Capture the cell that displays the provided text and extract its (x, y) central coordinate. 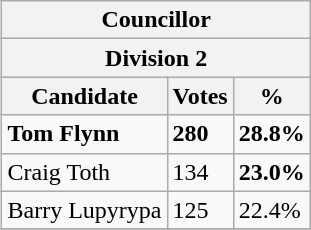
Tom Flynn (84, 134)
Councillor (156, 20)
% (272, 96)
125 (200, 210)
Candidate (84, 96)
28.8% (272, 134)
Barry Lupyrypa (84, 210)
Division 2 (156, 58)
23.0% (272, 172)
280 (200, 134)
134 (200, 172)
Votes (200, 96)
Craig Toth (84, 172)
22.4% (272, 210)
